Search for the cell housing the specified text and yield its (X, Y) center coordinate. 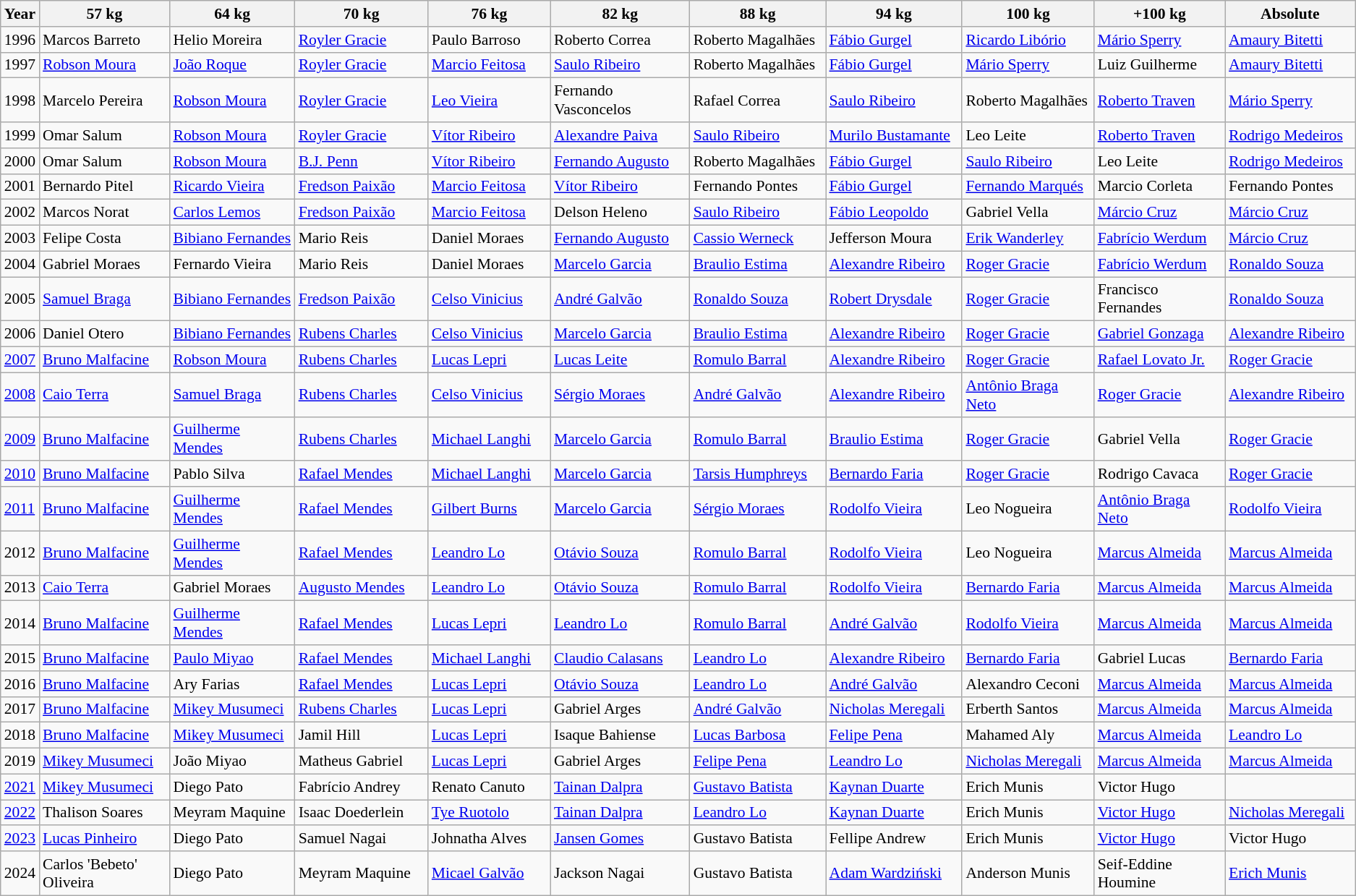
Micael Galvão (489, 874)
Felipe Costa (104, 239)
Renato Canuto (489, 787)
Fernando Vasconcelos (621, 100)
2021 (20, 787)
Lucas Pinheiro (104, 839)
Jamil Hill (362, 735)
Ary Farias (233, 684)
Murilo Bustamante (894, 135)
Absolute (1290, 14)
Carlos Lemos (233, 213)
+100 kg (1160, 14)
Seif-Eddine Houmine (1160, 874)
64 kg (233, 14)
Mahamed Aly (1028, 735)
Marcos Norat (104, 213)
2012 (20, 552)
Augusto Mendes (362, 588)
2014 (20, 623)
82 kg (621, 14)
Isaque Bahiense (621, 735)
Paulo Barroso (489, 40)
2017 (20, 709)
Lucas Barbosa (758, 735)
Cassio Werneck (758, 239)
2003 (20, 239)
Fábio Leopoldo (894, 213)
2005 (20, 299)
Ricardo Libório (1028, 40)
Tye Ruotolo (489, 813)
2008 (20, 395)
2016 (20, 684)
Jefferson Moura (894, 239)
1996 (20, 40)
Samuel Nagai (362, 839)
Bernardo Pitel (104, 187)
Carlos 'Bebeto' Oliveira (104, 874)
Year (20, 14)
Francisco Fernandes (1160, 299)
Pablo Silva (233, 474)
2000 (20, 161)
Marcio Corleta (1160, 187)
1997 (20, 65)
2018 (20, 735)
Lucas Leite (621, 360)
2023 (20, 839)
2019 (20, 761)
Gilbert Burns (489, 509)
2002 (20, 213)
Fellipe Andrew (894, 839)
Adam Wardziński (894, 874)
B.J. Penn (362, 161)
Leo Vieira (489, 100)
2010 (20, 474)
1998 (20, 100)
1999 (20, 135)
2011 (20, 509)
2001 (20, 187)
70 kg (362, 14)
Robert Drysdale (894, 299)
Rodrigo Cavaca (1160, 474)
Alexandro Ceconi (1028, 684)
Daniel Otero (104, 334)
Jackson Nagai (621, 874)
Luiz Guilherme (1160, 65)
2013 (20, 588)
Roberto Correa (621, 40)
Claudio Calasans (621, 658)
88 kg (758, 14)
Gabriel Lucas (1160, 658)
Ricardo Vieira (233, 187)
2015 (20, 658)
Gabriel Gonzaga (1160, 334)
Erik Wanderley (1028, 239)
2022 (20, 813)
Tarsis Humphreys (758, 474)
Thalison Soares (104, 813)
Rafael Lovato Jr. (1160, 360)
Anderson Munis (1028, 874)
100 kg (1028, 14)
2009 (20, 438)
2006 (20, 334)
94 kg (894, 14)
João Miyao (233, 761)
Isaac Doederlein (362, 813)
Delson Heleno (621, 213)
Alexandre Paiva (621, 135)
Marcelo Pereira (104, 100)
Rafael Correa (758, 100)
Helio Moreira (233, 40)
Matheus Gabriel (362, 761)
2024 (20, 874)
Fernando Marqués (1028, 187)
João Roque (233, 65)
Paulo Miyao (233, 658)
Jansen Gomes (621, 839)
Fabrício Andrey (362, 787)
Marcos Barreto (104, 40)
Fernardo Vieira (233, 264)
Johnatha Alves (489, 839)
Erberth Santos (1028, 709)
57 kg (104, 14)
2007 (20, 360)
76 kg (489, 14)
2004 (20, 264)
